Pinpoint the cell where the given text exists, returning its (X, Y) midpoint coordinate. 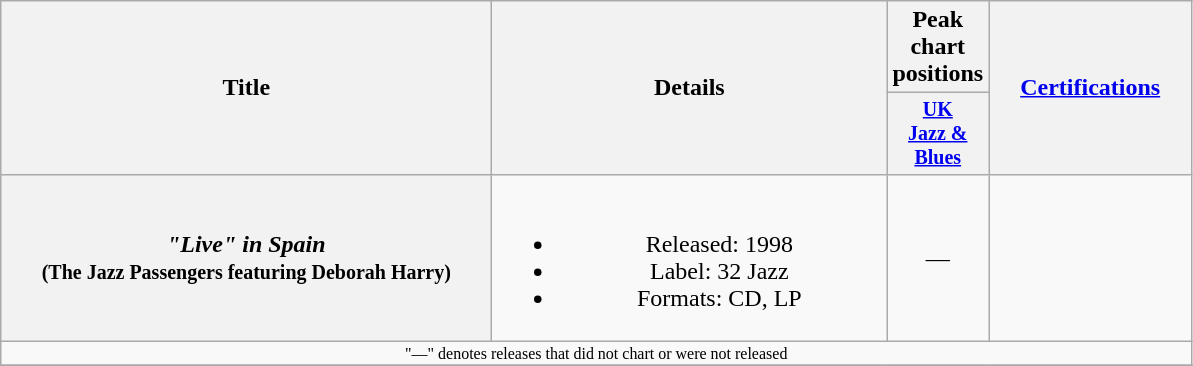
Title (246, 88)
"Live" in Spain (The Jazz Passengers featuring Deborah Harry) (246, 258)
Peak chart positions (938, 47)
Details (690, 88)
UKJazz & Blues (938, 134)
Certifications (1090, 88)
Released: 1998Label: 32 JazzFormats: CD, LP (690, 258)
— (938, 258)
"—" denotes releases that did not chart or were not released (596, 353)
